Capture the cell that displays the provided text and extract its (X, Y) central coordinate. 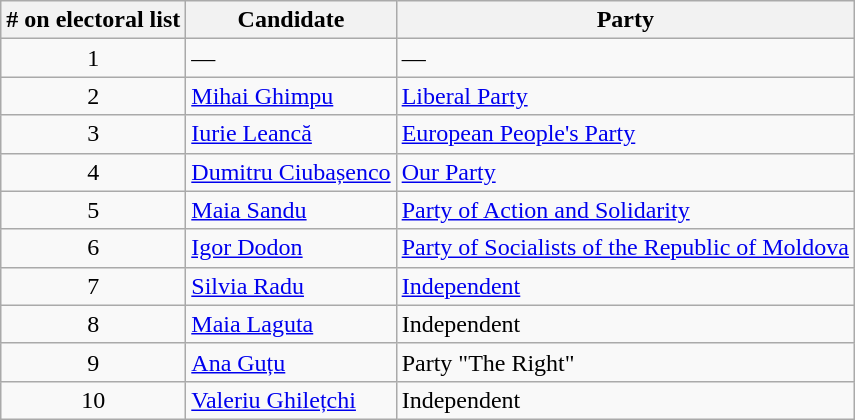
Party of Socialists of the Republic of Moldova (625, 248)
Maia Laguta (291, 324)
Our Party (625, 172)
3 (94, 134)
2 (94, 96)
# on electoral list (94, 20)
Dumitru Ciubașenco (291, 172)
Liberal Party (625, 96)
Ana Guțu (291, 362)
5 (94, 210)
Valeriu Ghilețchi (291, 400)
4 (94, 172)
6 (94, 248)
European People's Party (625, 134)
1 (94, 58)
Maia Sandu (291, 210)
10 (94, 400)
Party (625, 20)
7 (94, 286)
8 (94, 324)
Party of Action and Solidarity (625, 210)
9 (94, 362)
Igor Dodon (291, 248)
Silvia Radu (291, 286)
Iurie Leancă (291, 134)
Candidate (291, 20)
Mihai Ghimpu (291, 96)
Party "The Right" (625, 362)
